Capture the cell that displays the provided text and extract its (X, Y) central coordinate. 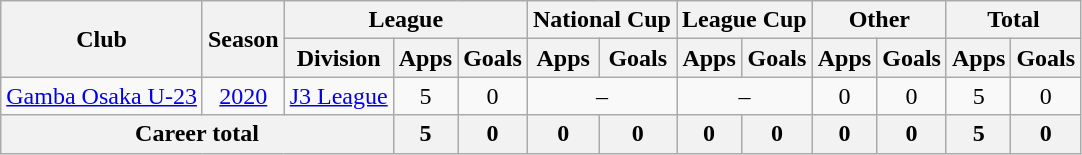
2020 (243, 96)
J3 League (338, 96)
Club (102, 39)
Division (338, 58)
League (406, 20)
Career total (197, 134)
Season (243, 39)
League Cup (744, 20)
Total (1013, 20)
Gamba Osaka U-23 (102, 96)
Other (879, 20)
National Cup (602, 20)
